Return (X, Y) of the center of cell containing provided text 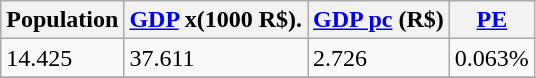
2.726 (379, 58)
0.063% (492, 58)
37.611 (216, 58)
Population (62, 20)
14.425 (62, 58)
GDP x(1000 R$). (216, 20)
PE (492, 20)
GDP pc (R$) (379, 20)
